Search for the cell housing the specified text and yield its (x, y) center coordinate. 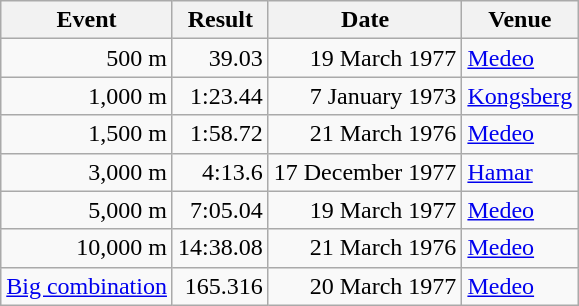
3,000 m (87, 172)
500 m (87, 58)
Big combination (87, 286)
Kongsberg (520, 96)
1:23.44 (220, 96)
7 January 1973 (365, 96)
165.316 (220, 286)
17 December 1977 (365, 172)
Result (220, 20)
7:05.04 (220, 210)
5,000 m (87, 210)
10,000 m (87, 248)
39.03 (220, 58)
20 March 1977 (365, 286)
Date (365, 20)
Hamar (520, 172)
1,500 m (87, 134)
1,000 m (87, 96)
4:13.6 (220, 172)
Venue (520, 20)
14:38.08 (220, 248)
Event (87, 20)
1:58.72 (220, 134)
